From the cell containing the given text, extract its center point as [x, y] coordinate. 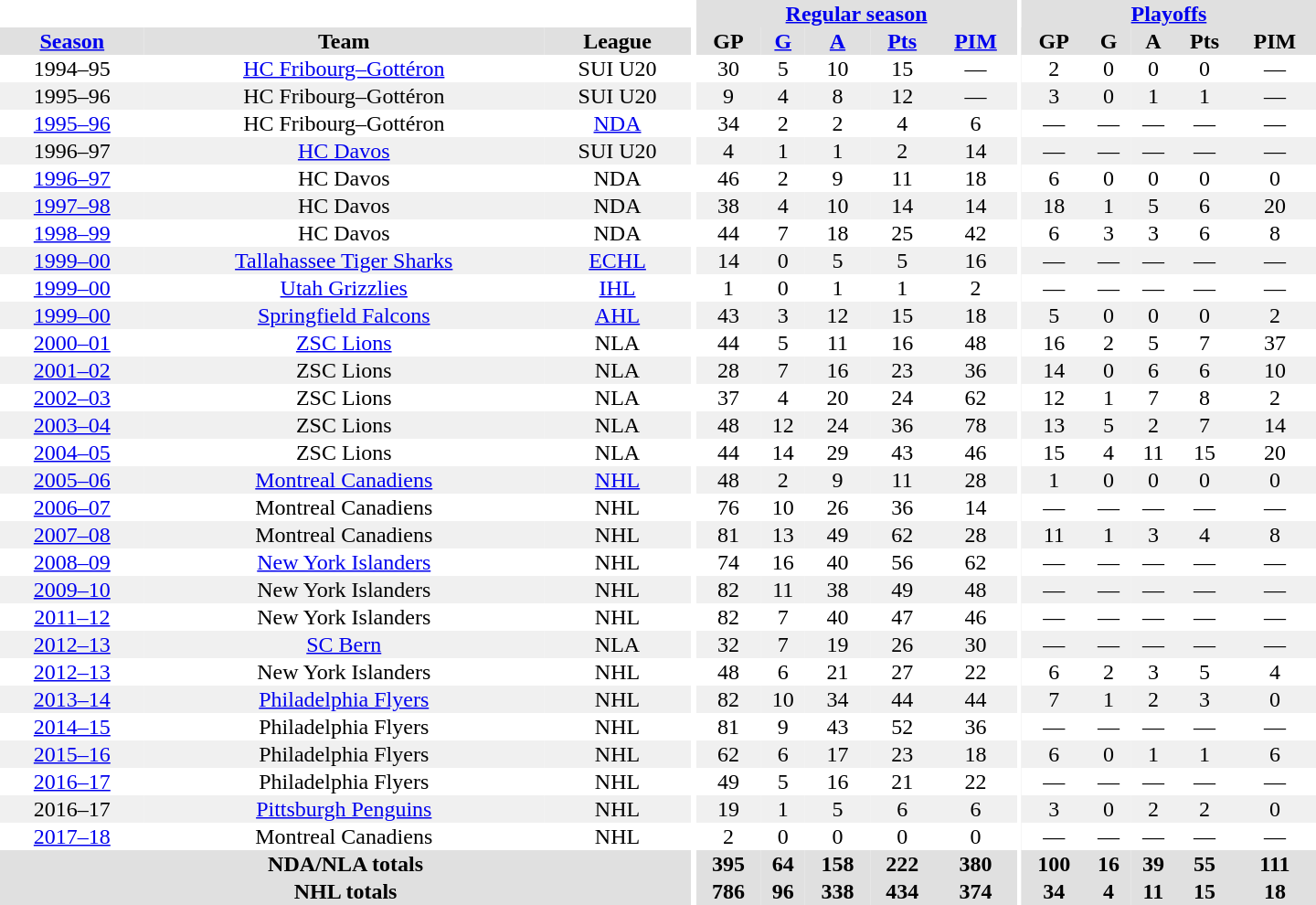
SC Bern [344, 644]
2000–01 [72, 343]
2011–12 [72, 617]
2002–03 [72, 398]
2001–02 [72, 370]
2014–15 [72, 727]
158 [837, 864]
2005–06 [72, 480]
NHL totals [345, 891]
74 [729, 562]
Season [72, 41]
29 [837, 452]
2008–09 [72, 562]
Regular season [857, 14]
39 [1153, 864]
Utah Grizzlies [344, 288]
2009–10 [72, 590]
78 [976, 425]
17 [837, 754]
434 [903, 891]
ECHL [618, 261]
42 [976, 233]
47 [903, 617]
380 [976, 864]
96 [782, 891]
1994–95 [72, 69]
56 [903, 562]
2003–04 [72, 425]
25 [903, 233]
76 [729, 507]
2007–08 [72, 535]
786 [729, 891]
100 [1055, 864]
Team [344, 41]
2013–14 [72, 699]
Pittsburgh Penguins [344, 809]
Playoffs [1169, 14]
2006–07 [72, 507]
32 [729, 644]
52 [903, 727]
1998–99 [72, 233]
IHL [618, 288]
NDA/NLA totals [345, 864]
222 [903, 864]
Tallahassee Tiger Sharks [344, 261]
55 [1205, 864]
374 [976, 891]
2017–18 [72, 836]
1997–98 [72, 206]
Springfield Falcons [344, 315]
338 [837, 891]
27 [903, 672]
League [618, 41]
64 [782, 864]
111 [1275, 864]
2004–05 [72, 452]
395 [729, 864]
AHL [618, 315]
2015–16 [72, 754]
